Provide the (X, Y) coordinate of the cell's center where the given text is located.  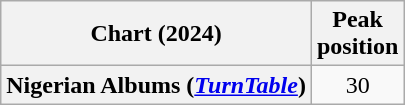
Peakposition (357, 34)
30 (357, 85)
Nigerian Albums (TurnTable) (156, 85)
Chart (2024) (156, 34)
